Output the [x, y] coordinate of the center of the cell containing the given text.  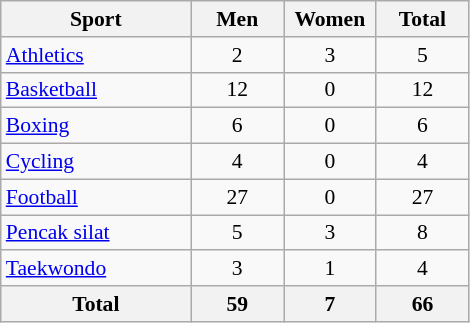
8 [422, 233]
66 [422, 304]
2 [238, 55]
Pencak silat [96, 233]
Men [238, 19]
Women [330, 19]
Boxing [96, 126]
Cycling [96, 162]
7 [330, 304]
Football [96, 197]
Sport [96, 19]
Athletics [96, 55]
Taekwondo [96, 269]
Basketball [96, 90]
1 [330, 269]
59 [238, 304]
